Determine the (X, Y) coordinate at the center of the cell enclosing the given text.  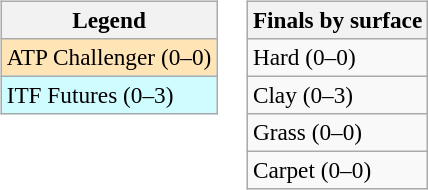
Carpet (0–0) (337, 171)
Legend (108, 20)
Finals by surface (337, 20)
ITF Futures (0–3) (108, 95)
Grass (0–0) (337, 133)
Hard (0–0) (337, 57)
Clay (0–3) (337, 95)
ATP Challenger (0–0) (108, 57)
